For the text-containing cell, return its midpoint in [X, Y] coordinate format. 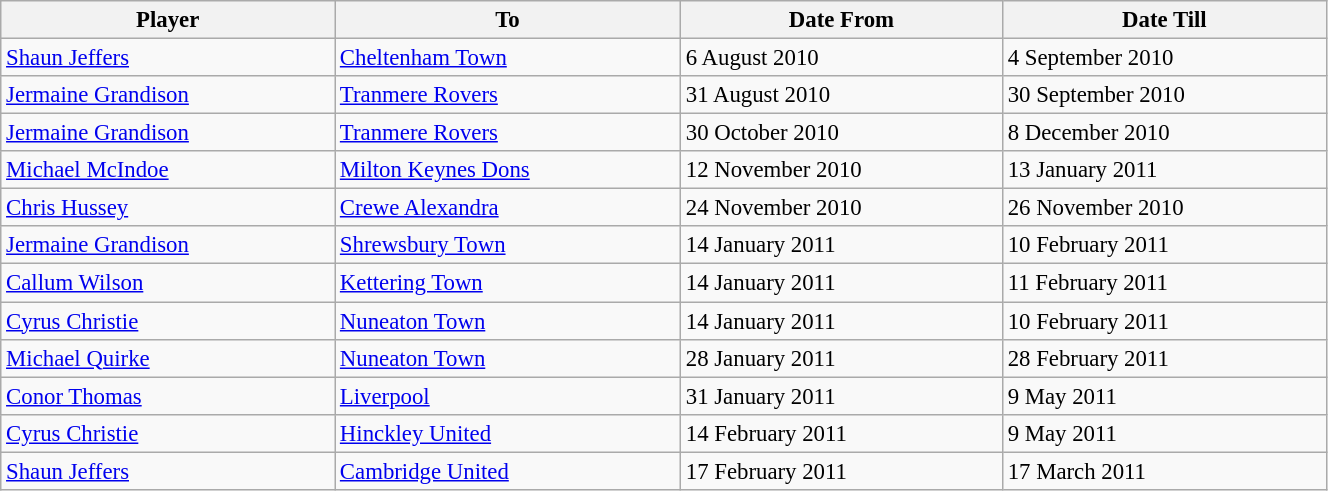
Milton Keynes Dons [508, 170]
Michael McIndoe [168, 170]
Liverpool [508, 396]
Player [168, 20]
To [508, 20]
26 November 2010 [1164, 208]
Kettering Town [508, 283]
6 August 2010 [841, 58]
Date Till [1164, 20]
8 December 2010 [1164, 133]
Conor Thomas [168, 396]
31 August 2010 [841, 95]
4 September 2010 [1164, 58]
Shrewsbury Town [508, 245]
Michael Quirke [168, 358]
12 November 2010 [841, 170]
30 September 2010 [1164, 95]
24 November 2010 [841, 208]
Crewe Alexandra [508, 208]
Callum Wilson [168, 283]
17 March 2011 [1164, 471]
28 February 2011 [1164, 358]
14 February 2011 [841, 433]
Date From [841, 20]
Chris Hussey [168, 208]
28 January 2011 [841, 358]
Cambridge United [508, 471]
31 January 2011 [841, 396]
13 January 2011 [1164, 170]
17 February 2011 [841, 471]
11 February 2011 [1164, 283]
30 October 2010 [841, 133]
Cheltenham Town [508, 58]
Hinckley United [508, 433]
